For the text-containing cell, return its midpoint in (x, y) coordinate format. 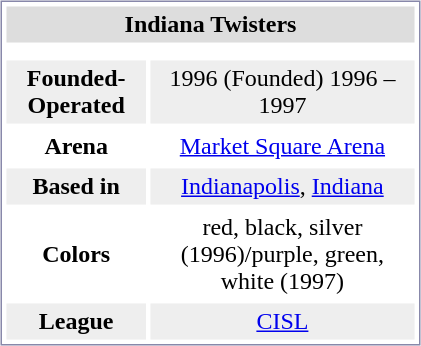
League (76, 322)
CISL (282, 322)
Indiana Twisters (210, 24)
Arena (76, 146)
1996 (Founded) 1996 – 1997 (282, 92)
red, black, silver (1996)/purple, green, white (1997) (282, 254)
Colors (76, 254)
Market Square Arena (282, 146)
Indianapolis, Indiana (282, 186)
Based in (76, 186)
Founded-Operated (76, 92)
